Return the [X, Y] coordinate for the center point of the cell that contains the specified text.  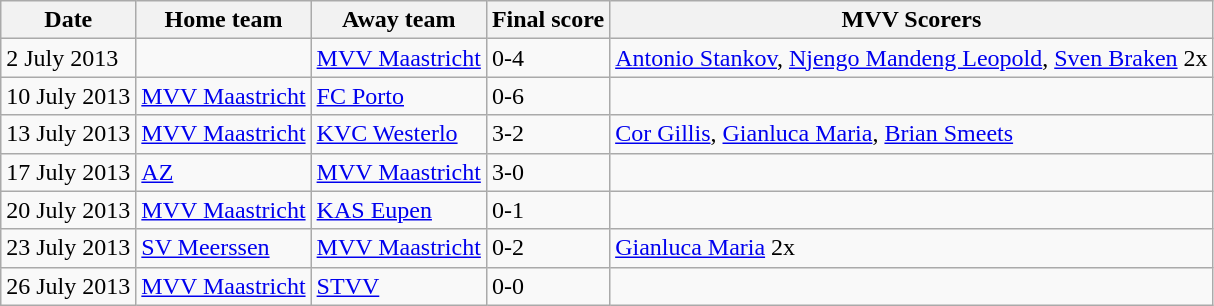
26 July 2013 [68, 286]
0-1 [548, 210]
Away team [398, 20]
10 July 2013 [68, 96]
MVV Scorers [912, 20]
0-6 [548, 96]
23 July 2013 [68, 248]
STVV [398, 286]
0-4 [548, 58]
Cor Gillis, Gianluca Maria, Brian Smeets [912, 134]
0-2 [548, 248]
Antonio Stankov, Njengo Mandeng Leopold, Sven Braken 2x [912, 58]
0-0 [548, 286]
AZ [224, 172]
13 July 2013 [68, 134]
2 July 2013 [68, 58]
KAS Eupen [398, 210]
3-0 [548, 172]
3-2 [548, 134]
20 July 2013 [68, 210]
KVC Westerlo [398, 134]
Final score [548, 20]
FC Porto [398, 96]
SV Meerssen [224, 248]
Gianluca Maria 2x [912, 248]
17 July 2013 [68, 172]
Home team [224, 20]
Date [68, 20]
